Locate the cell with the specified text and output its (X, Y) center coordinate. 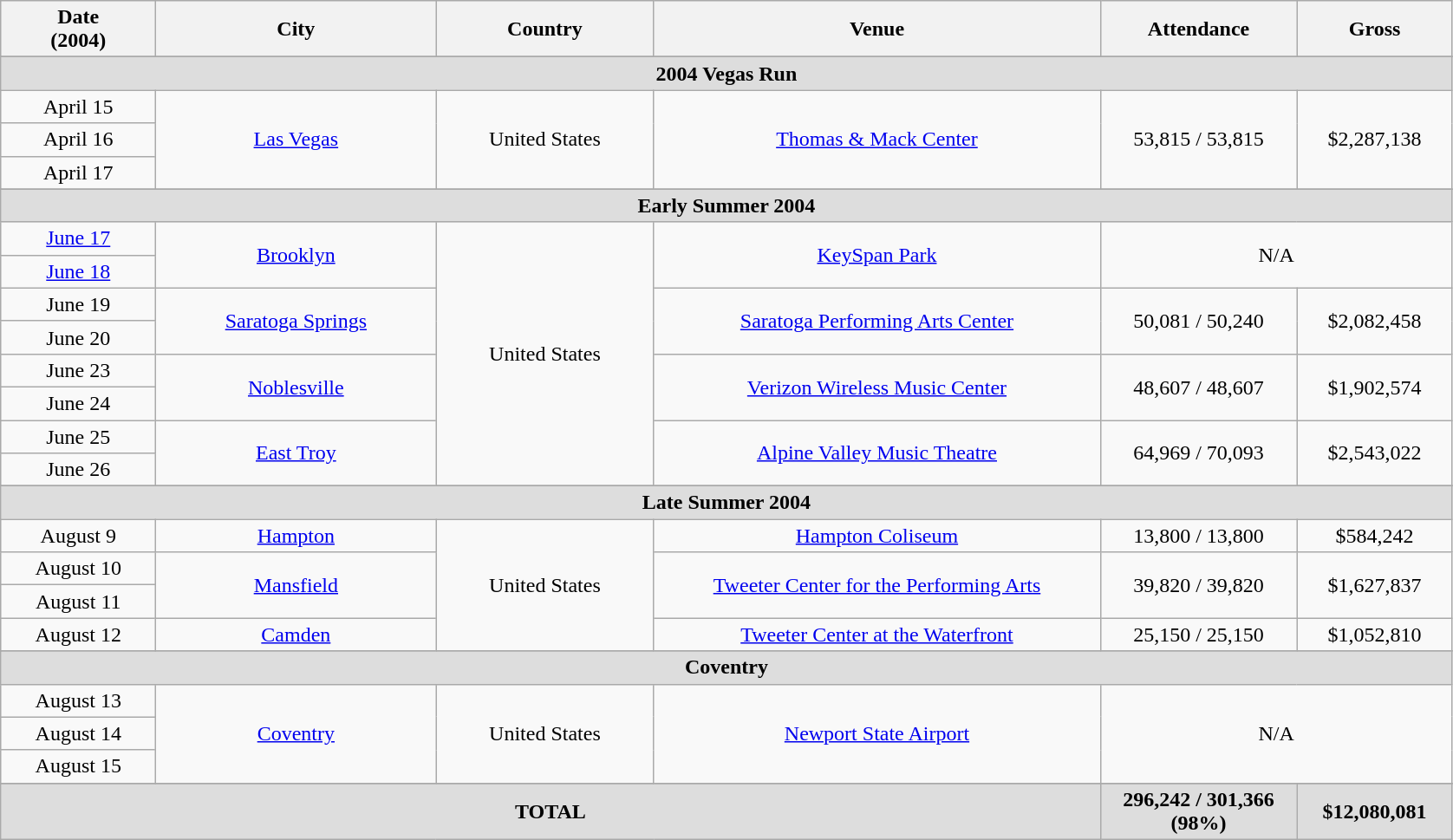
Venue (877, 29)
Tweeter Center for the Performing Arts (877, 585)
August 12 (78, 635)
50,081 / 50,240 (1198, 321)
Gross (1375, 29)
$12,080,081 (1375, 811)
$584,242 (1375, 536)
Early Summer 2004 (726, 205)
Country (544, 29)
Mansfield (296, 585)
Saratoga Performing Arts Center (877, 321)
August 14 (78, 733)
April 15 (78, 107)
$2,543,022 (1375, 453)
Verizon Wireless Music Center (877, 387)
$1,902,574 (1375, 387)
April 16 (78, 140)
Brooklyn (296, 255)
June 26 (78, 470)
$2,287,138 (1375, 140)
August 15 (78, 766)
June 18 (78, 271)
June 23 (78, 370)
April 17 (78, 173)
City (296, 29)
August 10 (78, 569)
Las Vegas (296, 140)
39,820 / 39,820 (1198, 585)
Newport State Airport (877, 733)
Hampton Coliseum (877, 536)
Saratoga Springs (296, 321)
Tweeter Center at the Waterfront (877, 635)
June 19 (78, 304)
Thomas & Mack Center (877, 140)
25,150 / 25,150 (1198, 635)
June 25 (78, 436)
2004 Vegas Run (726, 74)
Hampton (296, 536)
East Troy (296, 453)
48,607 / 48,607 (1198, 387)
TOTAL (551, 811)
August 11 (78, 602)
296,242 / 301,366 (98%) (1198, 811)
Late Summer 2004 (726, 503)
Camden (296, 635)
KeySpan Park (877, 255)
June 20 (78, 337)
August 13 (78, 700)
$1,052,810 (1375, 635)
$1,627,837 (1375, 585)
Alpine Valley Music Theatre (877, 453)
Noblesville (296, 387)
53,815 / 53,815 (1198, 140)
June 24 (78, 403)
June 17 (78, 238)
64,969 / 70,093 (1198, 453)
Date(2004) (78, 29)
Attendance (1198, 29)
August 9 (78, 536)
13,800 / 13,800 (1198, 536)
$2,082,458 (1375, 321)
